Capture the cell that displays the provided text and extract its [x, y] central coordinate. 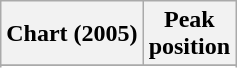
Peakposition [189, 34]
Chart (2005) [72, 34]
